Return the [X, Y] coordinate for the center point of the cell that contains the specified text.  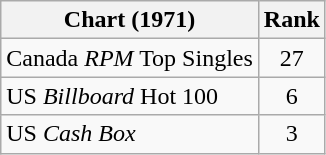
US Cash Box [130, 134]
Rank [292, 20]
3 [292, 134]
Canada RPM Top Singles [130, 58]
US Billboard Hot 100 [130, 96]
Chart (1971) [130, 20]
27 [292, 58]
6 [292, 96]
